For the text-containing cell, return its midpoint in [X, Y] coordinate format. 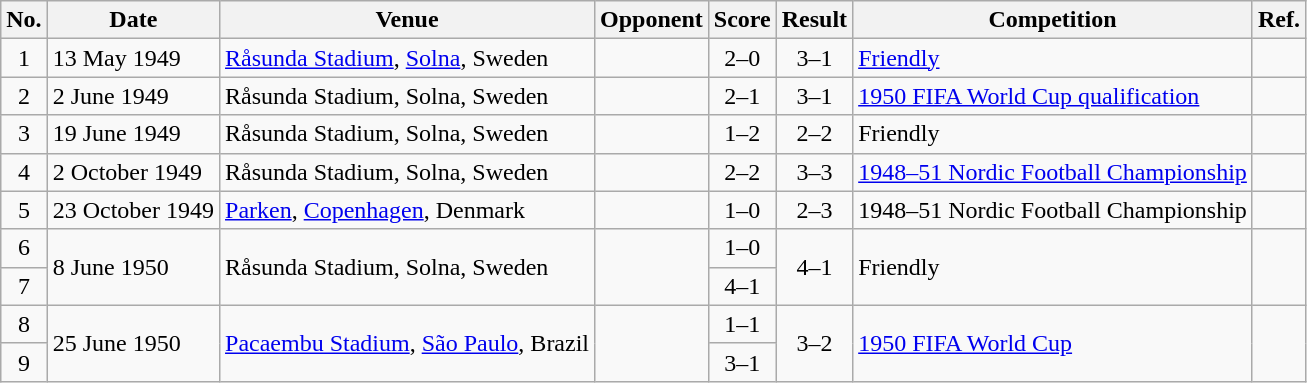
4 [24, 172]
7 [24, 286]
1–2 [742, 134]
Ref. [1278, 20]
1 [24, 58]
Opponent [652, 20]
Date [133, 20]
1950 FIFA World Cup [1053, 343]
2 October 1949 [133, 172]
2 [24, 96]
Pacaembu Stadium, São Paulo, Brazil [408, 343]
8 June 1950 [133, 267]
Result [814, 20]
23 October 1949 [133, 210]
No. [24, 20]
2–0 [742, 58]
Venue [408, 20]
Competition [1053, 20]
2–3 [814, 210]
Parken, Copenhagen, Denmark [408, 210]
1–1 [742, 324]
9 [24, 362]
2 June 1949 [133, 96]
8 [24, 324]
6 [24, 248]
3 [24, 134]
Score [742, 20]
3–2 [814, 343]
3–3 [814, 172]
5 [24, 210]
19 June 1949 [133, 134]
1950 FIFA World Cup qualification [1053, 96]
25 June 1950 [133, 343]
13 May 1949 [133, 58]
2–1 [742, 96]
